Extract the (X, Y) coordinate from the center of the cell holding the provided text.  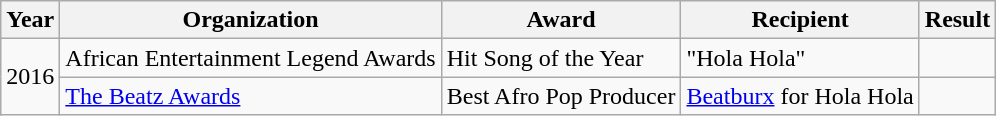
The Beatz Awards (250, 96)
African Entertainment Legend Awards (250, 58)
"Hola Hola" (800, 58)
2016 (30, 77)
Beatburx for Hola Hola (800, 96)
Year (30, 20)
Hit Song of the Year (561, 58)
Award (561, 20)
Result (957, 20)
Best Afro Pop Producer (561, 96)
Recipient (800, 20)
Organization (250, 20)
